Determine the (X, Y) coordinate at the center of the cell enclosing the given text.  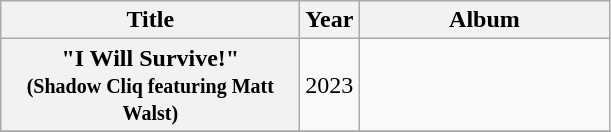
2023 (330, 85)
Year (330, 20)
"I Will Survive!"(Shadow Cliq featuring Matt Walst) (150, 85)
Title (150, 20)
Album (484, 20)
